Output the [X, Y] coordinate of the center of the cell containing the given text.  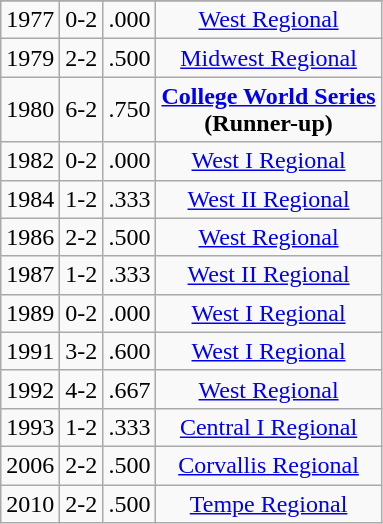
3-2 [82, 351]
1987 [30, 275]
1977 [30, 20]
1993 [30, 427]
4-2 [82, 389]
College World Series(Runner-up) [268, 110]
2010 [30, 503]
.667 [130, 389]
2006 [30, 465]
1979 [30, 58]
1980 [30, 110]
6-2 [82, 110]
1986 [30, 237]
.750 [130, 110]
.600 [130, 351]
Central I Regional [268, 427]
1989 [30, 313]
1991 [30, 351]
1982 [30, 161]
1992 [30, 389]
Corvallis Regional [268, 465]
1984 [30, 199]
Midwest Regional [268, 58]
Tempe Regional [268, 503]
